Identify which cell holds the provided text, then report its [X, Y] central coordinate. 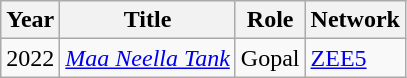
Year [30, 20]
ZEE5 [355, 58]
Title [148, 20]
Network [355, 20]
Gopal [270, 58]
2022 [30, 58]
Role [270, 20]
Maa Neella Tank [148, 58]
